Search for the cell housing the specified text and yield its (X, Y) center coordinate. 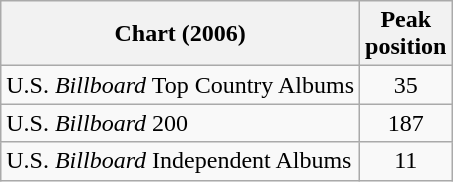
U.S. Billboard 200 (180, 123)
U.S. Billboard Top Country Albums (180, 85)
Peakposition (406, 34)
187 (406, 123)
Chart (2006) (180, 34)
11 (406, 161)
U.S. Billboard Independent Albums (180, 161)
35 (406, 85)
